Output the [X, Y] coordinate of the center of the cell containing the given text.  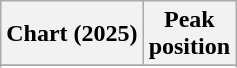
Chart (2025) [72, 34]
Peakposition [189, 34]
